Detect which cell encompasses the target text, then output its (X, Y) center coordinate. 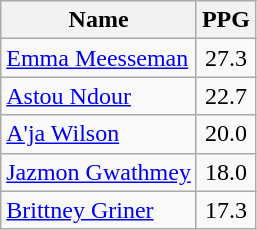
18.0 (226, 172)
A'ja Wilson (99, 134)
27.3 (226, 58)
PPG (226, 20)
Jazmon Gwathmey (99, 172)
20.0 (226, 134)
Astou Ndour (99, 96)
17.3 (226, 210)
22.7 (226, 96)
Emma Meesseman (99, 58)
Brittney Griner (99, 210)
Name (99, 20)
